Scan for the cell matching the given text and deliver its [x, y] coordinate at center. 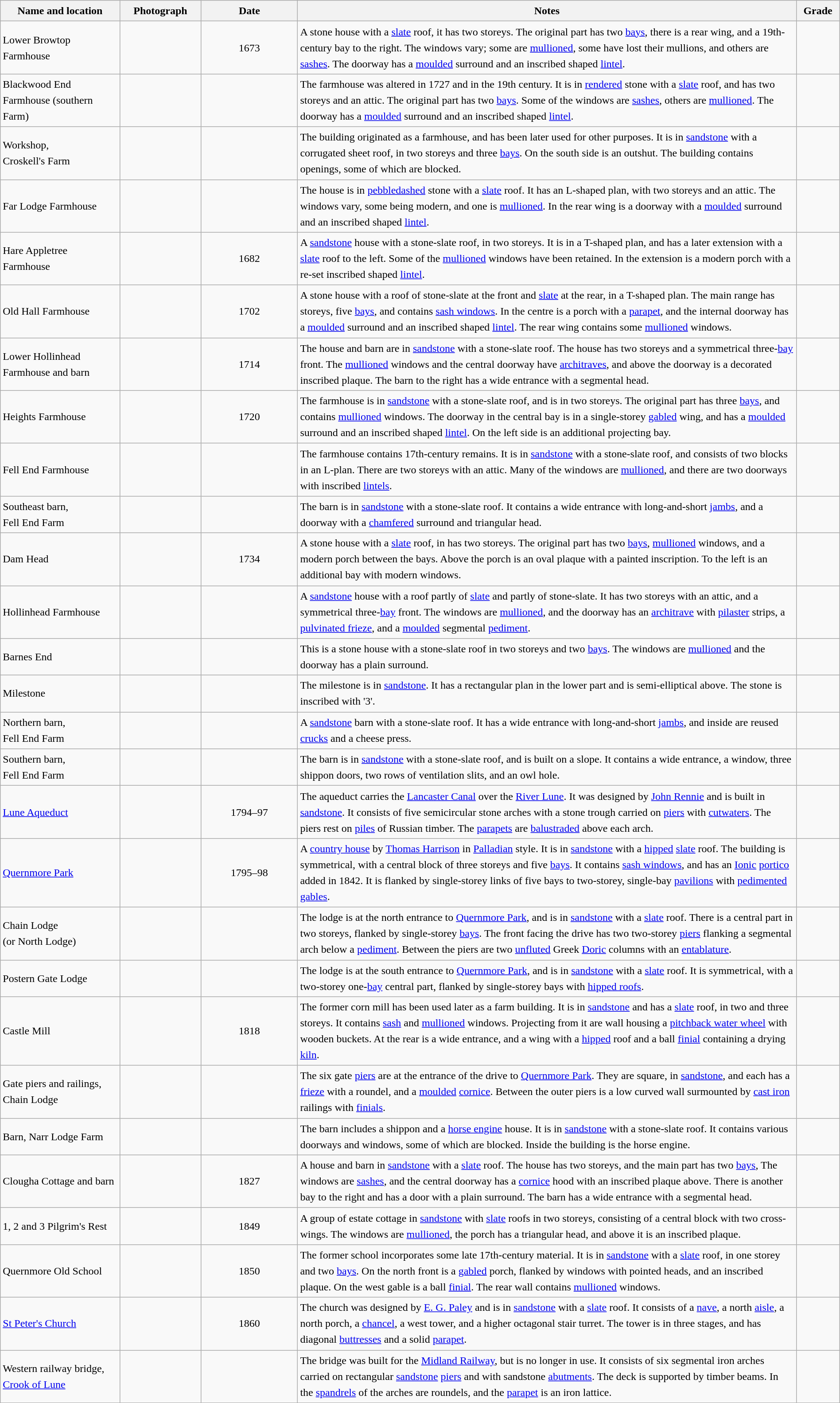
Postern Gate Lodge [60, 978]
1734 [249, 559]
1702 [249, 311]
Northern barn,Fell End Farm [60, 730]
Blackwood End Farmhouse (southern Farm) [60, 100]
Lower Browtop Farmhouse [60, 48]
1794–97 [249, 812]
Dam Head [60, 559]
Lune Aqueduct [60, 812]
1714 [249, 364]
Grade [818, 11]
Barn, Narr Lodge Farm [60, 1136]
Southeast barn,Fell End Farm [60, 514]
Notes [547, 11]
Hare Appletree Farmhouse [60, 259]
1, 2 and 3 Pilgrim's Rest [60, 1226]
A sandstone barn with a stone-slate roof. It has a wide entrance with long-and-short jambs, and inside are reused crucks and a cheese press. [547, 730]
Castle Mill [60, 1031]
1827 [249, 1181]
Clougha Cottage and barn [60, 1181]
Name and location [60, 11]
1682 [249, 259]
St Peter's Church [60, 1323]
Old Hall Farmhouse [60, 311]
1720 [249, 417]
Quernmore Park [60, 873]
1860 [249, 1323]
Fell End Farmhouse [60, 470]
1850 [249, 1271]
Quernmore Old School [60, 1271]
Southern barn,Fell End Farm [60, 768]
Photograph [160, 11]
Gate piers and railings,Chain Lodge [60, 1092]
Hollinhead Farmhouse [60, 612]
Heights Farmhouse [60, 417]
Chain Lodge(or North Lodge) [60, 933]
Barnes End [60, 657]
Date [249, 11]
1849 [249, 1226]
The milestone is in sandstone. It has a rectangular plan in the lower part and is semi-elliptical above. The stone is inscribed with '3'. [547, 694]
1795–98 [249, 873]
1818 [249, 1031]
Lower Hollinhead Farmhouse and barn [60, 364]
Milestone [60, 694]
1673 [249, 48]
Far Lodge Farmhouse [60, 206]
Western railway bridge,Crook of Lune [60, 1376]
This is a stone house with a stone-slate roof in two storeys and two bays. The windows are mullioned and the doorway has a plain surround. [547, 657]
Workshop,Croskell's Farm [60, 153]
